Provide the (X, Y) coordinate of the cell's center where the given text is located.  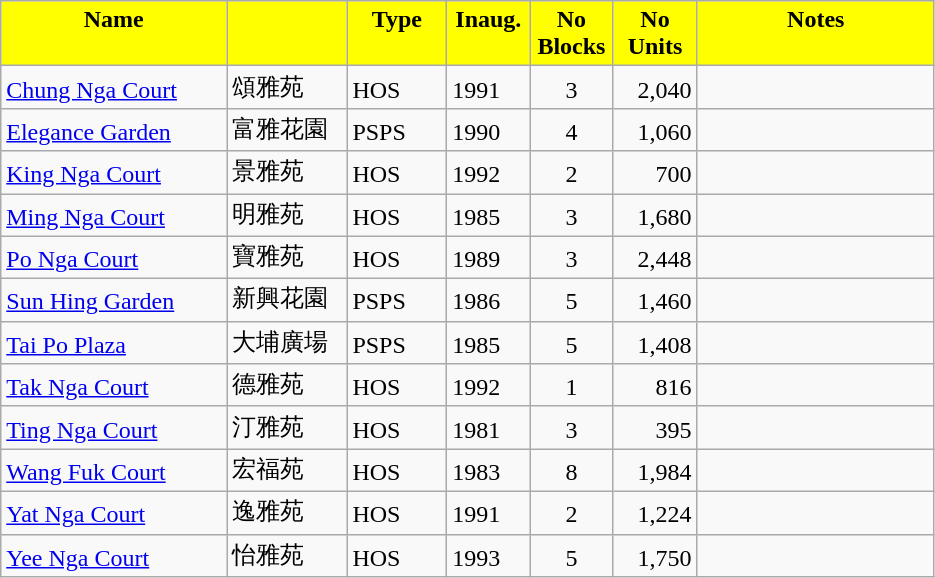
1983 (488, 470)
8 (572, 470)
Name (114, 34)
1981 (488, 428)
怡雅苑 (287, 556)
Po Nga Court (114, 258)
Elegance Garden (114, 130)
King Nga Court (114, 172)
1 (572, 386)
明雅苑 (287, 216)
Inaug. (488, 34)
Type (397, 34)
寶雅苑 (287, 258)
2,040 (655, 88)
Tak Nga Court (114, 386)
宏福苑 (287, 470)
Ting Nga Court (114, 428)
大埔廣場 (287, 342)
1,060 (655, 130)
Tai Po Plaza (114, 342)
頌雅苑 (287, 88)
Yee Nga Court (114, 556)
1,984 (655, 470)
Sun Hing Garden (114, 300)
395 (655, 428)
富雅花園 (287, 130)
No Units (655, 34)
1,750 (655, 556)
1,680 (655, 216)
景雅苑 (287, 172)
4 (572, 130)
新興花園 (287, 300)
1990 (488, 130)
汀雅苑 (287, 428)
No Blocks (572, 34)
1986 (488, 300)
1989 (488, 258)
德雅苑 (287, 386)
Yat Nga Court (114, 512)
700 (655, 172)
逸雅苑 (287, 512)
Wang Fuk Court (114, 470)
1,408 (655, 342)
1,224 (655, 512)
2,448 (655, 258)
Ming Nga Court (114, 216)
1993 (488, 556)
816 (655, 386)
Notes (816, 34)
1,460 (655, 300)
Chung Nga Court (114, 88)
